Determine the [X, Y] coordinate at the center of the cell enclosing the given text.  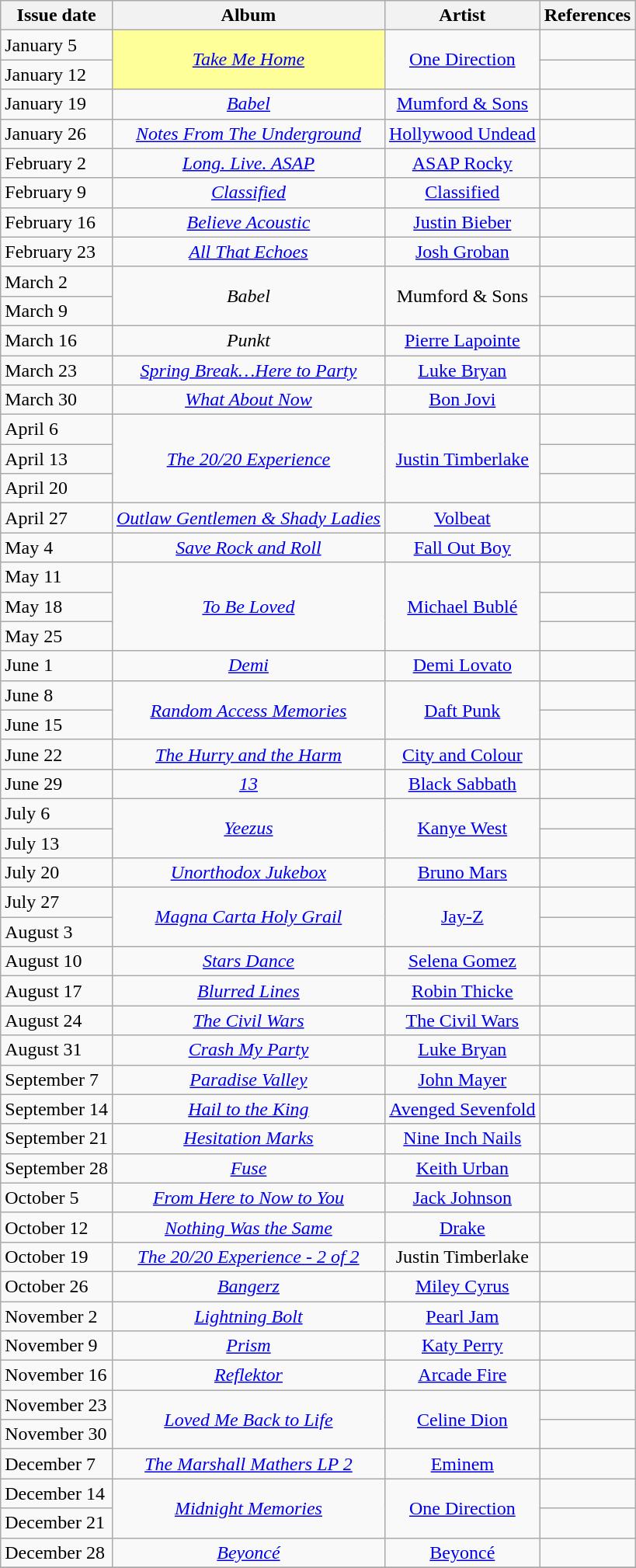
13 [248, 784]
February 16 [57, 222]
Artist [462, 16]
Arcade Fire [462, 1375]
May 18 [57, 607]
Kanye West [462, 828]
June 22 [57, 754]
August 3 [57, 932]
July 6 [57, 813]
March 2 [57, 281]
February 2 [57, 163]
December 7 [57, 1464]
The Hurry and the Harm [248, 754]
Keith Urban [462, 1168]
June 15 [57, 725]
Loved Me Back to Life [248, 1420]
Stars Dance [248, 961]
Pierre Lapointe [462, 340]
ASAP Rocky [462, 163]
October 26 [57, 1286]
December 28 [57, 1552]
What About Now [248, 400]
May 4 [57, 548]
Nine Inch Nails [462, 1139]
May 11 [57, 577]
November 23 [57, 1405]
September 21 [57, 1139]
December 14 [57, 1493]
Hail to the King [248, 1109]
May 25 [57, 636]
Demi [248, 666]
September 14 [57, 1109]
August 24 [57, 1020]
September 28 [57, 1168]
References [587, 16]
Katy Perry [462, 1346]
Fall Out Boy [462, 548]
Punkt [248, 340]
Selena Gomez [462, 961]
June 1 [57, 666]
October 5 [57, 1198]
Black Sabbath [462, 784]
Hollywood Undead [462, 134]
Issue date [57, 16]
November 9 [57, 1346]
All That Echoes [248, 252]
June 29 [57, 784]
Random Access Memories [248, 710]
Prism [248, 1346]
Midnight Memories [248, 1508]
City and Colour [462, 754]
Bon Jovi [462, 400]
Jay-Z [462, 917]
Outlaw Gentlemen & Shady Ladies [248, 518]
Fuse [248, 1168]
October 12 [57, 1227]
October 19 [57, 1257]
July 13 [57, 843]
March 30 [57, 400]
Crash My Party [248, 1050]
Miley Cyrus [462, 1286]
November 16 [57, 1375]
The 20/20 Experience - 2 of 2 [248, 1257]
Blurred Lines [248, 991]
April 20 [57, 488]
Demi Lovato [462, 666]
August 10 [57, 961]
February 9 [57, 193]
Daft Punk [462, 710]
Nothing Was the Same [248, 1227]
July 27 [57, 902]
March 16 [57, 340]
Avenged Sevenfold [462, 1109]
Yeezus [248, 828]
Album [248, 16]
Pearl Jam [462, 1316]
April 27 [57, 518]
August 31 [57, 1050]
April 13 [57, 459]
From Here to Now to You [248, 1198]
Paradise Valley [248, 1080]
Magna Carta Holy Grail [248, 917]
Robin Thicke [462, 991]
November 2 [57, 1316]
June 8 [57, 695]
January 26 [57, 134]
Long. Live. ASAP [248, 163]
Bangerz [248, 1286]
Take Me Home [248, 60]
The Marshall Mathers LP 2 [248, 1464]
The 20/20 Experience [248, 459]
March 9 [57, 311]
John Mayer [462, 1080]
Hesitation Marks [248, 1139]
Unorthodox Jukebox [248, 873]
Drake [462, 1227]
Jack Johnson [462, 1198]
November 30 [57, 1434]
Believe Acoustic [248, 222]
July 20 [57, 873]
January 19 [57, 104]
August 17 [57, 991]
January 12 [57, 75]
Justin Bieber [462, 222]
December 21 [57, 1523]
January 5 [57, 45]
Josh Groban [462, 252]
Michael Bublé [462, 607]
Spring Break…Here to Party [248, 370]
Celine Dion [462, 1420]
Save Rock and Roll [248, 548]
March 23 [57, 370]
February 23 [57, 252]
To Be Loved [248, 607]
Eminem [462, 1464]
September 7 [57, 1080]
Volbeat [462, 518]
Notes From The Underground [248, 134]
Reflektor [248, 1375]
Bruno Mars [462, 873]
April 6 [57, 429]
Lightning Bolt [248, 1316]
